Output the [x, y] coordinate of the center of the cell containing the given text.  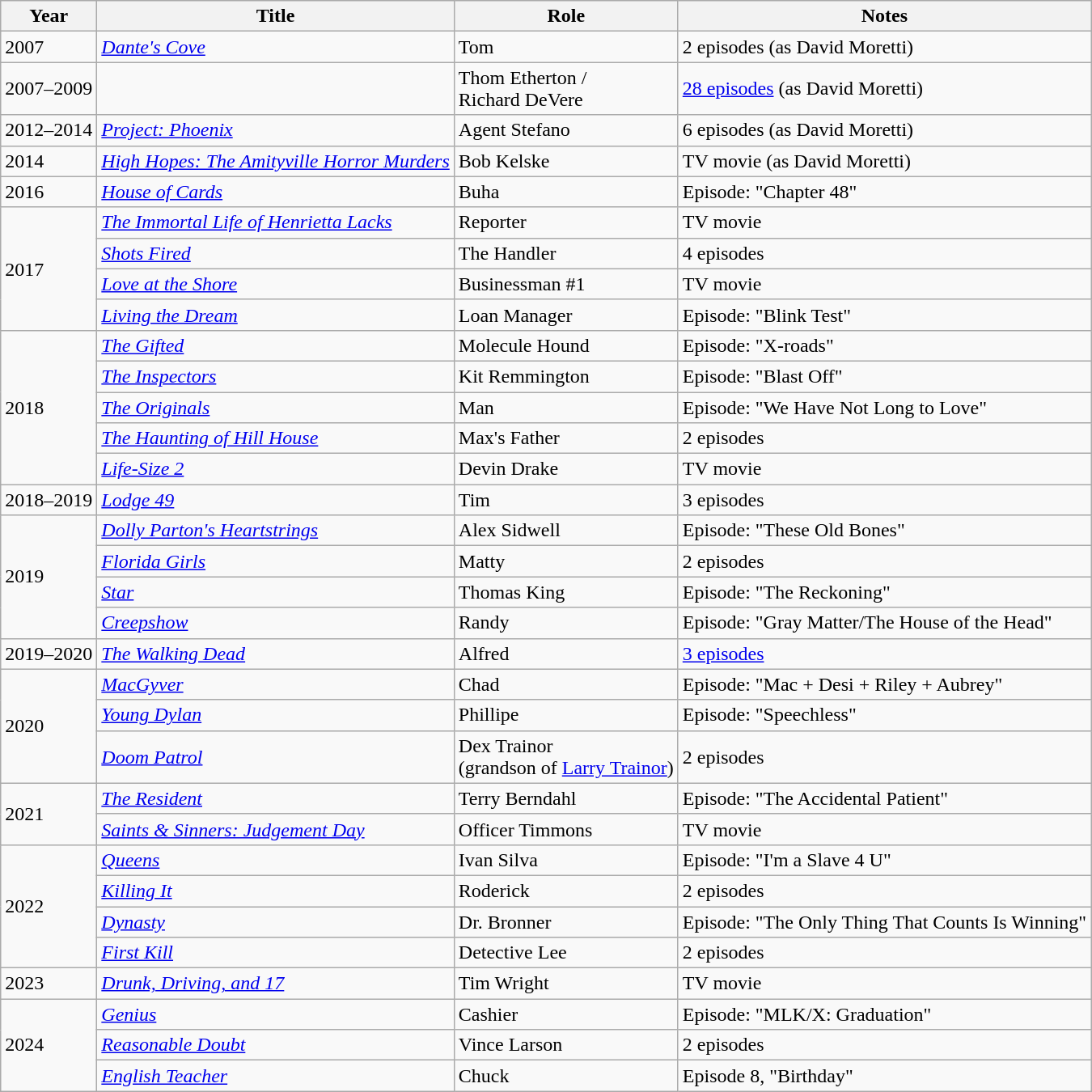
Ivan Silva [566, 860]
Notes [884, 16]
Devin Drake [566, 469]
Episode: "Blink Test" [884, 315]
Episode: "The Accidental Patient" [884, 798]
The Haunting of Hill House [275, 438]
4 episodes [884, 253]
Cashier [566, 1014]
Alex Sidwell [566, 531]
2018 [49, 407]
Florida Girls [275, 561]
Roderick [566, 891]
2020 [49, 726]
Life-Size 2 [275, 469]
Star [275, 592]
Queens [275, 860]
Tom [566, 47]
Lodge 49 [275, 500]
Young Dylan [275, 715]
Businessman #1 [566, 284]
Molecule Hound [566, 345]
Episode: "MLK/X: Graduation" [884, 1014]
Episode: "I'm a Slave 4 U" [884, 860]
Episode: "Chapter 48" [884, 192]
Tim [566, 500]
Dr. Bronner [566, 921]
Saints & Sinners: Judgement Day [275, 829]
Dante's Cove [275, 47]
First Kill [275, 953]
2021 [49, 814]
Reporter [566, 222]
Loan Manager [566, 315]
Year [49, 16]
The Walking Dead [275, 654]
The Immortal Life of Henrietta Lacks [275, 222]
2024 [49, 1045]
TV movie (as David Moretti) [884, 161]
Creepshow [275, 623]
The Originals [275, 407]
2012–2014 [49, 130]
High Hopes: The Amityville Horror Murders [275, 161]
2014 [49, 161]
Shots Fired [275, 253]
Man [566, 407]
2 episodes (as David Moretti) [884, 47]
Reasonable Doubt [275, 1045]
Tim Wright [566, 984]
2023 [49, 984]
Kit Remmington [566, 376]
Title [275, 16]
28 episodes (as David Moretti) [884, 89]
Episode: "Speechless" [884, 715]
Dex Trainor(grandson of Larry Trainor) [566, 757]
Alfred [566, 654]
The Resident [275, 798]
Episode: "Mac + Desi + Riley + Aubrey" [884, 684]
Phillipe [566, 715]
Killing It [275, 891]
Randy [566, 623]
Buha [566, 192]
2018–2019 [49, 500]
Love at the Shore [275, 284]
Drunk, Driving, and 17 [275, 984]
Vince Larson [566, 1045]
English Teacher [275, 1076]
Doom Patrol [275, 757]
The Gifted [275, 345]
The Inspectors [275, 376]
Episode: "These Old Bones" [884, 531]
Detective Lee [566, 953]
2016 [49, 192]
Bob Kelske [566, 161]
MacGyver [275, 684]
Episode: "The Reckoning" [884, 592]
Chuck [566, 1076]
Living the Dream [275, 315]
Chad [566, 684]
2019 [49, 577]
2019–2020 [49, 654]
6 episodes (as David Moretti) [884, 130]
Episode: "X-roads" [884, 345]
Agent Stefano [566, 130]
Project: Phoenix [275, 130]
2007 [49, 47]
Max's Father [566, 438]
Episode: "We Have Not Long to Love" [884, 407]
Thomas King [566, 592]
Episode 8, "Birthday" [884, 1076]
Role [566, 16]
Terry Berndahl [566, 798]
2017 [49, 269]
The Handler [566, 253]
2007–2009 [49, 89]
House of Cards [275, 192]
Episode: "Blast Off" [884, 376]
Officer Timmons [566, 829]
Episode: "The Only Thing That Counts Is Winning" [884, 921]
Episode: "Gray Matter/The House of the Head" [884, 623]
Matty [566, 561]
Dolly Parton's Heartstrings [275, 531]
Genius [275, 1014]
2022 [49, 906]
Thom Etherton /Richard DeVere [566, 89]
Dynasty [275, 921]
